Pinpoint the cell where the given text exists, returning its [X, Y] midpoint coordinate. 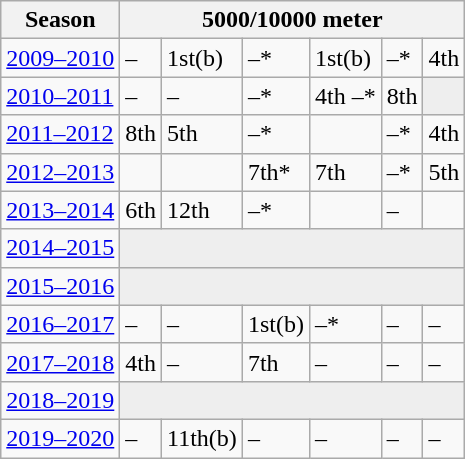
Season [60, 20]
2009–2010 [60, 58]
2016–2017 [60, 324]
2015–2016 [60, 286]
12th [202, 210]
5000/10000 meter [292, 20]
11th(b) [202, 438]
2017–2018 [60, 362]
4th –* [345, 96]
2018–2019 [60, 400]
2011–2012 [60, 134]
2019–2020 [60, 438]
2012–2013 [60, 172]
2010–2011 [60, 96]
2013–2014 [60, 210]
6th [141, 210]
7th* [276, 172]
2014–2015 [60, 248]
